Return the [x, y] coordinate for the center point of the cell that contains the specified text.  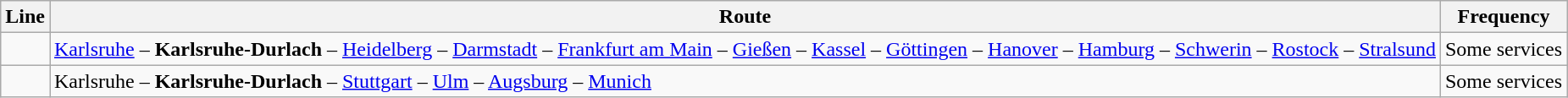
Frequency [1503, 17]
Route [745, 17]
Karlsruhe – Karlsruhe-Durlach – Stuttgart – Ulm – Augsburg – Munich [745, 81]
Line [25, 17]
